From the cell containing the given text, extract its center point as [x, y] coordinate. 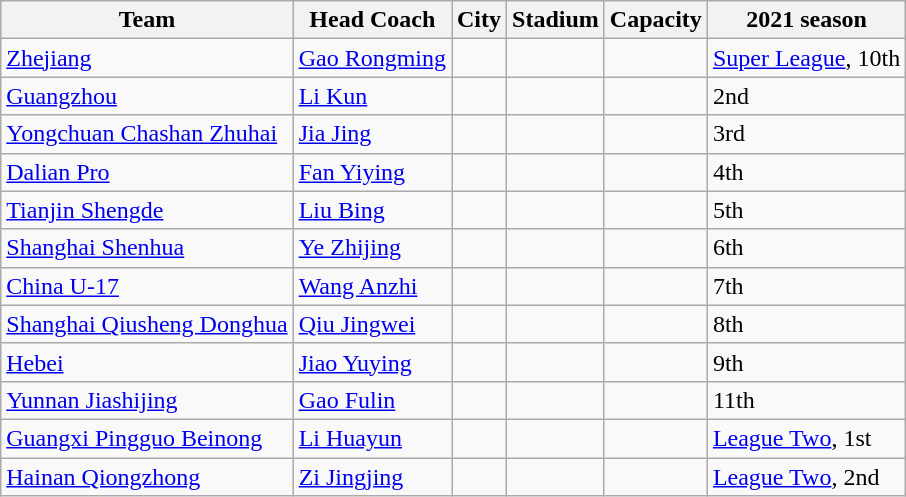
8th [806, 324]
9th [806, 362]
Guangxi Pingguo Beinong [147, 438]
Yongchuan Chashan Zhuhai [147, 134]
Capacity [656, 20]
Jia Jing [372, 134]
Stadium [556, 20]
Super League, 10th [806, 58]
Tianjin Shengde [147, 210]
Team [147, 20]
Zhejiang [147, 58]
Shanghai Qiusheng Donghua [147, 324]
League Two, 1st [806, 438]
Qiu Jingwei [372, 324]
Liu Bing [372, 210]
City [480, 20]
Fan Yiying [372, 172]
Ye Zhijing [372, 248]
Jiao Yuying [372, 362]
Guangzhou [147, 96]
6th [806, 248]
2nd [806, 96]
Hainan Qiongzhong [147, 477]
Shanghai Shenhua [147, 248]
5th [806, 210]
2021 season [806, 20]
11th [806, 400]
Li Kun [372, 96]
Wang Anzhi [372, 286]
Li Huayun [372, 438]
China U-17 [147, 286]
Head Coach [372, 20]
Yunnan Jiashijing [147, 400]
7th [806, 286]
Zi Jingjing [372, 477]
Dalian Pro [147, 172]
4th [806, 172]
League Two, 2nd [806, 477]
Gao Rongming [372, 58]
Hebei [147, 362]
3rd [806, 134]
Gao Fulin [372, 400]
